Locate the cell with the specified text and output its (X, Y) center coordinate. 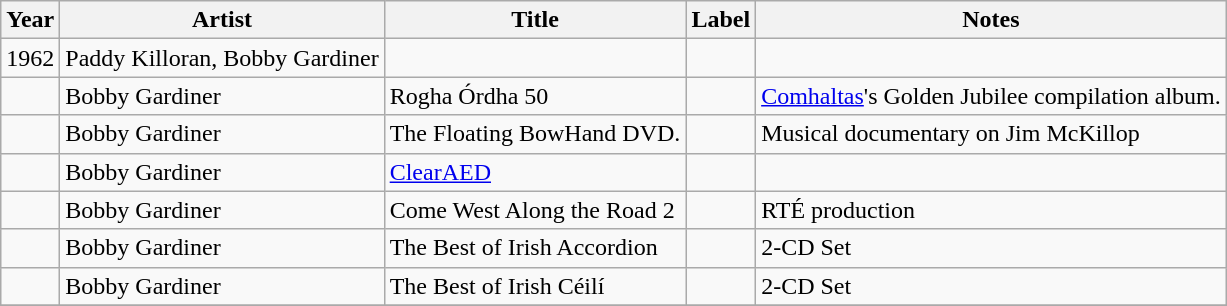
Paddy Killoran, Bobby Gardiner (222, 58)
Come West Along the Road 2 (535, 210)
The Best of Irish Céilí (535, 286)
Comhaltas's Golden Jubilee compilation album. (992, 96)
ClearAED (535, 172)
Year (30, 20)
The Floating BowHand DVD. (535, 134)
Musical documentary on Jim McKillop (992, 134)
Label (721, 20)
1962 (30, 58)
The Best of Irish Accordion (535, 248)
RTÉ production (992, 210)
Rogha Órdha 50 (535, 96)
Artist (222, 20)
Notes (992, 20)
Title (535, 20)
